From the cell containing the given text, extract its center point as [x, y] coordinate. 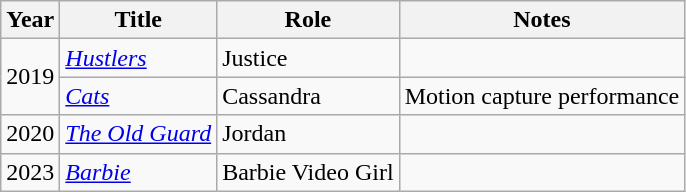
Year [30, 20]
Justice [308, 58]
Barbie [138, 172]
Barbie Video Girl [308, 172]
Hustlers [138, 58]
Cats [138, 96]
Title [138, 20]
Jordan [308, 134]
Motion capture performance [542, 96]
2019 [30, 77]
Cassandra [308, 96]
2020 [30, 134]
2023 [30, 172]
Role [308, 20]
Notes [542, 20]
The Old Guard [138, 134]
